From the cell containing the given text, extract its center point as (X, Y) coordinate. 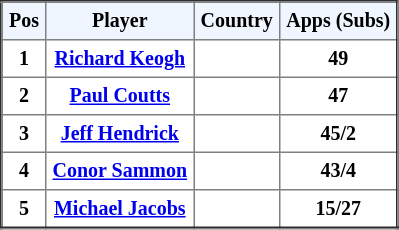
3 (24, 134)
Apps (Subs) (339, 21)
Conor Sammon (120, 171)
1 (24, 59)
Pos (24, 21)
Country (237, 21)
Paul Coutts (120, 96)
Michael Jacobs (120, 209)
49 (339, 59)
2 (24, 96)
Richard Keogh (120, 59)
15/27 (339, 209)
4 (24, 171)
Jeff Hendrick (120, 134)
45/2 (339, 134)
47 (339, 96)
Player (120, 21)
43/4 (339, 171)
5 (24, 209)
